Return [x, y] of the center of cell containing provided text 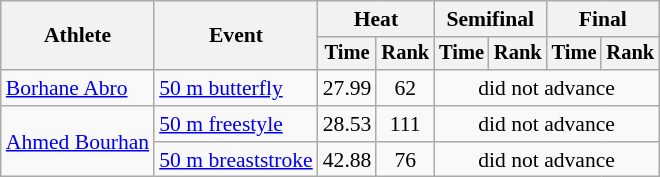
Borhane Abro [78, 88]
111 [405, 124]
Athlete [78, 36]
Semifinal [490, 19]
Event [236, 36]
50 m butterfly [236, 88]
Final [603, 19]
27.99 [348, 88]
Ahmed Bourhan [78, 142]
50 m freestyle [236, 124]
62 [405, 88]
Heat [376, 19]
28.53 [348, 124]
